Locate the cell with the specified text and output its (x, y) center coordinate. 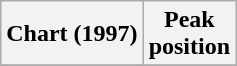
Chart (1997) (72, 34)
Peakposition (189, 34)
